Capture the cell that displays the provided text and extract its (x, y) central coordinate. 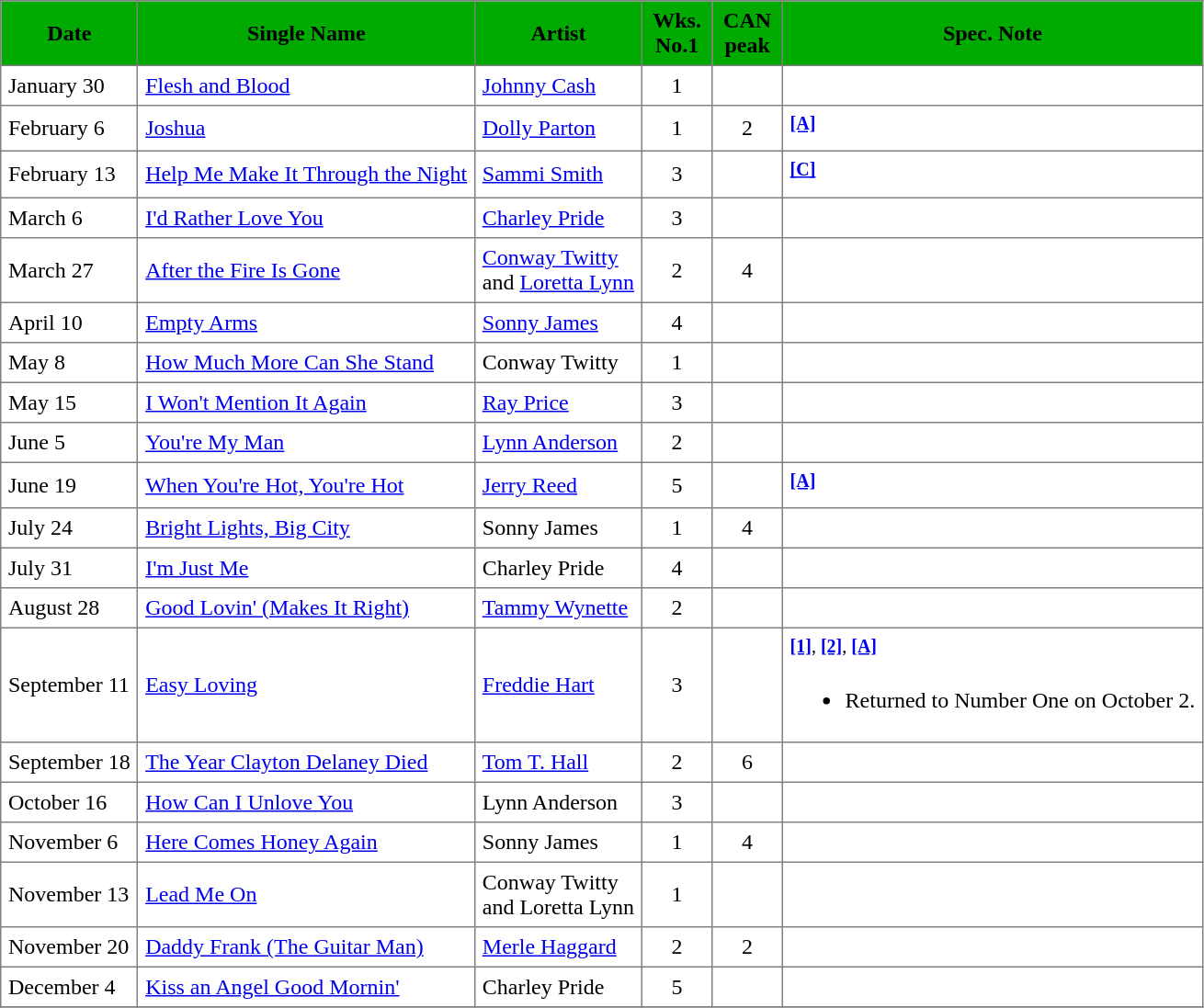
Merle Haggard (559, 947)
I'm Just Me (307, 568)
I'd Rather Love You (307, 218)
March 6 (70, 218)
Here Comes Honey Again (307, 843)
Bright Lights, Big City (307, 528)
June 5 (70, 442)
March 27 (70, 269)
Wks. No.1 (676, 33)
Spec. Note (993, 33)
November 20 (70, 947)
6 (747, 763)
September 18 (70, 763)
Tom T. Hall (559, 763)
How Much More Can She Stand (307, 362)
January 30 (70, 85)
September 11 (70, 685)
February 13 (70, 175)
Single Name (307, 33)
May 15 (70, 402)
November 6 (70, 843)
July 31 (70, 568)
August 28 (70, 608)
CAN peak (747, 33)
Johnny Cash (559, 85)
July 24 (70, 528)
October 16 (70, 803)
[C] (993, 175)
Good Lovin' (Makes It Right) (307, 608)
When You're Hot, You're Hot (307, 485)
Sammi Smith (559, 175)
February 6 (70, 129)
June 19 (70, 485)
[1], [2], [A]Returned to Number One on October 2. (993, 685)
Lead Me On (307, 895)
December 4 (70, 988)
November 13 (70, 895)
The Year Clayton Delaney Died (307, 763)
Help Me Make It Through the Night (307, 175)
I Won't Mention It Again (307, 402)
Tammy Wynette (559, 608)
Kiss an Angel Good Mornin' (307, 988)
Flesh and Blood (307, 85)
After the Fire Is Gone (307, 269)
How Can I Unlove You (307, 803)
Dolly Parton (559, 129)
Conway Twitty (559, 362)
Empty Arms (307, 323)
Easy Loving (307, 685)
Freddie Hart (559, 685)
Jerry Reed (559, 485)
Joshua (307, 129)
Ray Price (559, 402)
Daddy Frank (The Guitar Man) (307, 947)
Artist (559, 33)
Date (70, 33)
May 8 (70, 362)
April 10 (70, 323)
You're My Man (307, 442)
